Identify which cell holds the provided text, then report its (x, y) central coordinate. 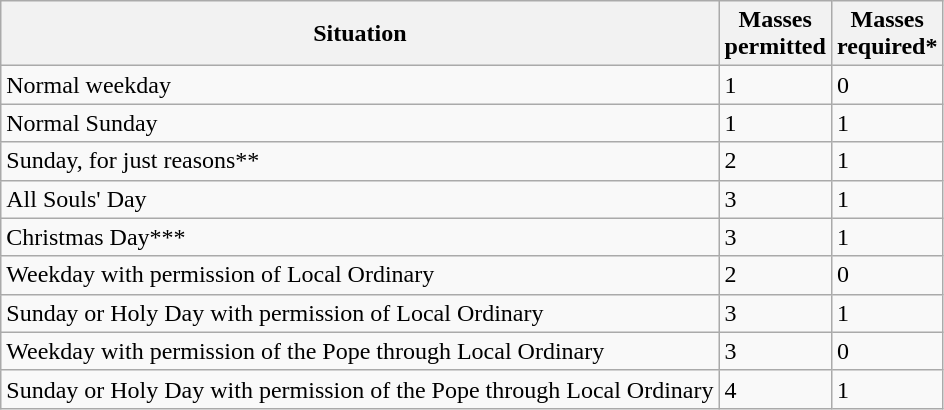
Massespermitted (775, 34)
Christmas Day*** (360, 237)
Sunday or Holy Day with permission of Local Ordinary (360, 313)
Normal weekday (360, 85)
Weekday with permission of the Pope through Local Ordinary (360, 351)
Situation (360, 34)
Sunday, for just reasons** (360, 161)
4 (775, 389)
Normal Sunday (360, 123)
All Souls' Day (360, 199)
Massesrequired* (887, 34)
Weekday with permission of Local Ordinary (360, 275)
Sunday or Holy Day with permission of the Pope through Local Ordinary (360, 389)
